From the cell containing the given text, extract its center point as [x, y] coordinate. 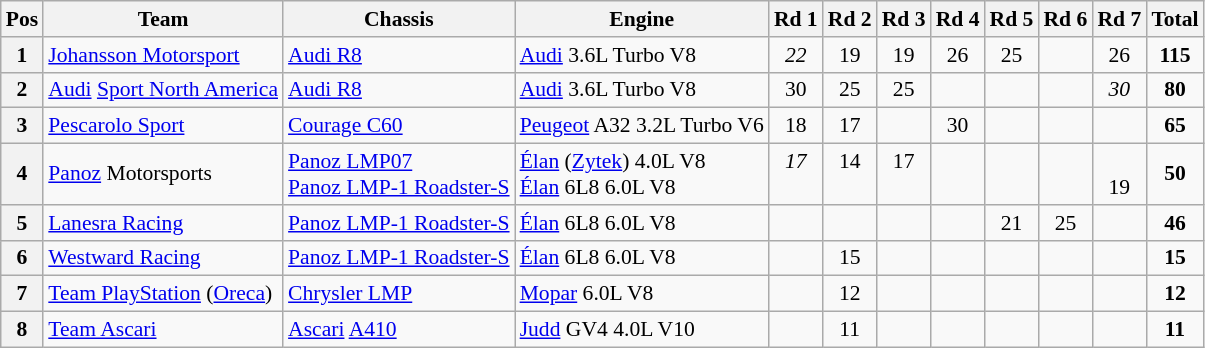
Lanesra Racing [163, 223]
Rd 5 [1012, 19]
4 [22, 174]
115 [1174, 55]
Johansson Motorsport [163, 55]
21 [1012, 223]
Chrysler LMP [399, 294]
18 [796, 126]
Rd 3 [904, 19]
Peugeot A32 3.2L Turbo V6 [642, 126]
Rd 1 [796, 19]
80 [1174, 90]
Engine [642, 19]
Westward Racing [163, 258]
Mopar 6.0L V8 [642, 294]
Pescarolo Sport [163, 126]
Audi Sport North America [163, 90]
Total [1174, 19]
Team [163, 19]
Rd 6 [1065, 19]
50 [1174, 174]
22 [796, 55]
Rd 7 [1119, 19]
Courage C60 [399, 126]
3 [22, 126]
Team Ascari [163, 330]
1 [22, 55]
Élan (Zytek) 4.0L V8Élan 6L8 6.0L V8 [642, 174]
Panoz Motorsports [163, 174]
Rd 4 [958, 19]
Rd 2 [850, 19]
Ascari A410 [399, 330]
8 [22, 330]
Pos [22, 19]
Team PlayStation (Oreca) [163, 294]
7 [22, 294]
14 [850, 174]
2 [22, 90]
Panoz LMP07Panoz LMP-1 Roadster-S [399, 174]
Judd GV4 4.0L V10 [642, 330]
65 [1174, 126]
5 [22, 223]
Chassis [399, 19]
46 [1174, 223]
6 [22, 258]
